Detect which cell encompasses the target text, then output its [x, y] center coordinate. 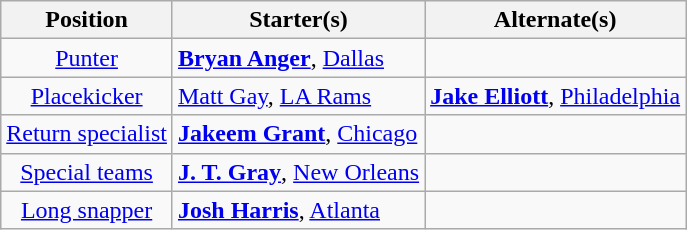
Alternate(s) [556, 20]
Bryan Anger, Dallas [298, 58]
J. T. Gray, New Orleans [298, 172]
Long snapper [87, 210]
Josh Harris, Atlanta [298, 210]
Jake Elliott, Philadelphia [556, 96]
Special teams [87, 172]
Return specialist [87, 134]
Matt Gay, LA Rams [298, 96]
Position [87, 20]
Placekicker [87, 96]
Starter(s) [298, 20]
Punter [87, 58]
Jakeem Grant, Chicago [298, 134]
